Provide the (X, Y) coordinate of the cell's center where the given text is located.  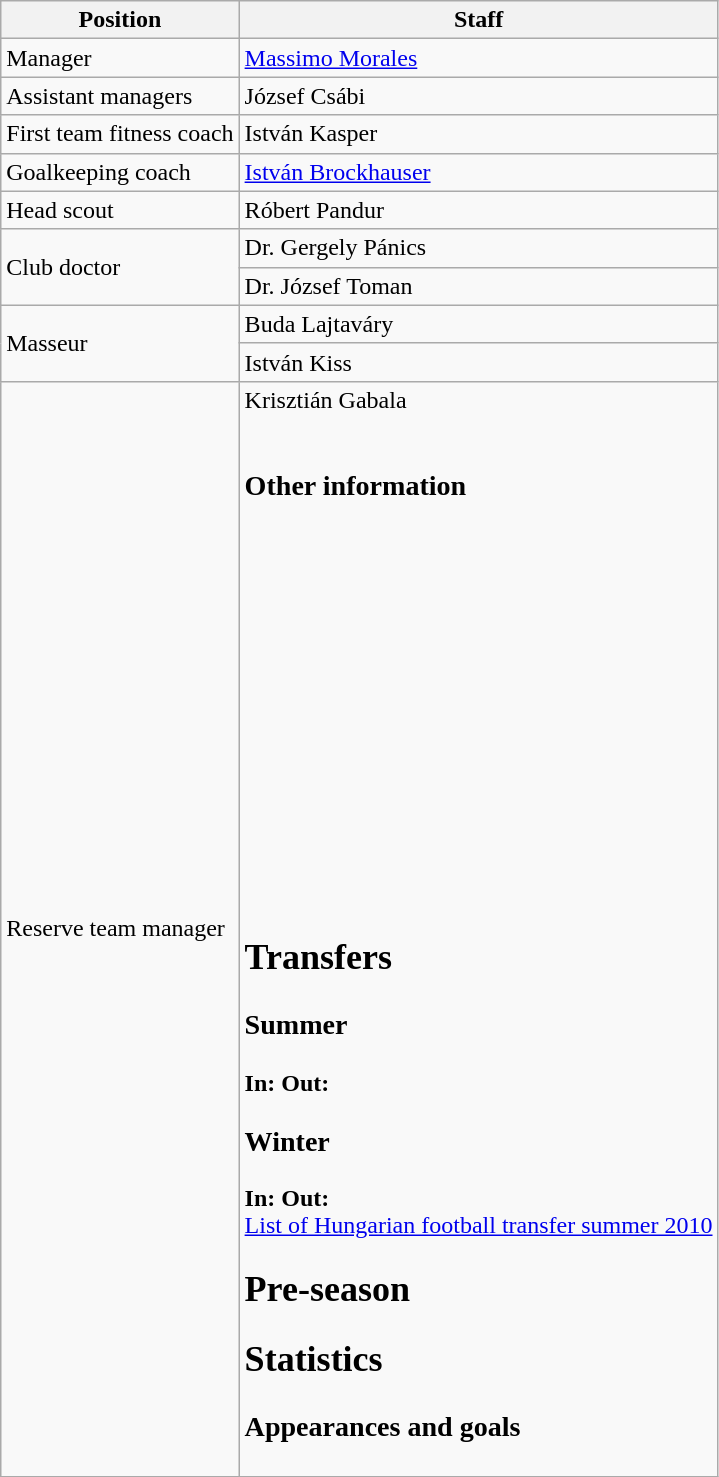
Dr. József Toman (478, 286)
Manager (120, 58)
József Csábi (478, 96)
Buda Lajtaváry (478, 324)
Goalkeeping coach (120, 172)
Reserve team manager (120, 928)
István Kiss (478, 362)
Staff (478, 20)
Masseur (120, 343)
Position (120, 20)
István Kasper (478, 134)
Head scout (120, 210)
Club doctor (120, 267)
Dr. Gergely Pánics (478, 248)
Assistant managers (120, 96)
István Brockhauser (478, 172)
Massimo Morales (478, 58)
Róbert Pandur (478, 210)
First team fitness coach (120, 134)
